Provide the [x, y] coordinate of the cell's center where the given text is located.  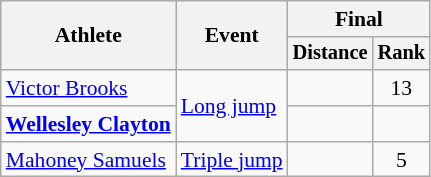
Distance [330, 54]
Victor Brooks [88, 88]
Wellesley Clayton [88, 124]
Long jump [232, 106]
Final [359, 19]
Athlete [88, 36]
Event [232, 36]
13 [402, 88]
Rank [402, 54]
